Capture the cell that displays the provided text and extract its [X, Y] central coordinate. 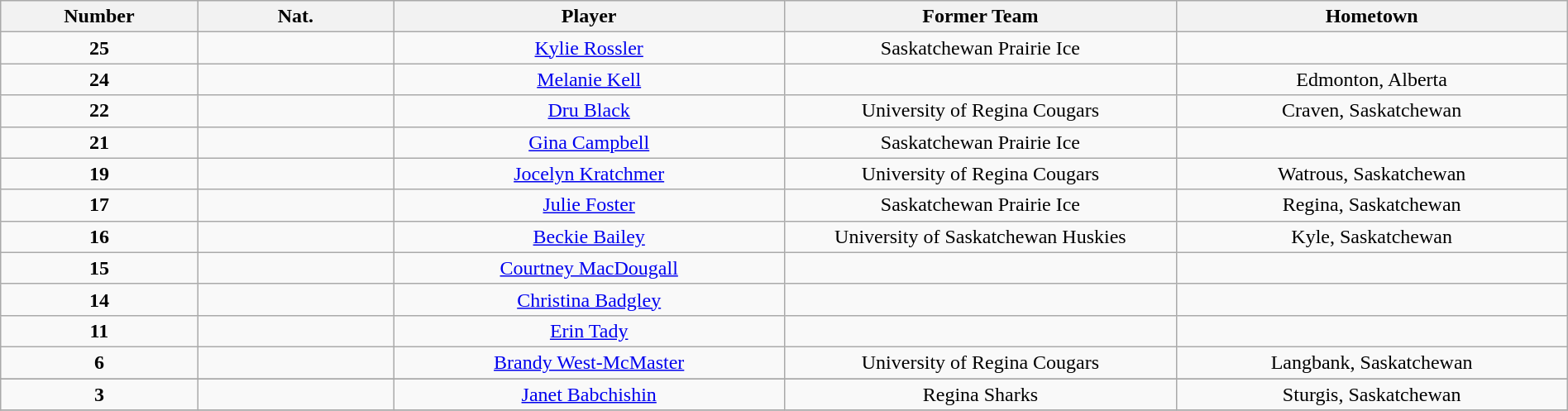
Player [589, 17]
Number [99, 17]
11 [99, 331]
Langbank, Saskatchewan [1371, 362]
24 [99, 79]
17 [99, 205]
Brandy West-McMaster [589, 362]
Former Team [981, 17]
Watrous, Saskatchewan [1371, 174]
Beckie Bailey [589, 237]
Jocelyn Kratchmer [589, 174]
Dru Black [589, 111]
Gina Campbell [589, 142]
Craven, Saskatchewan [1371, 111]
Regina Sharks [981, 394]
Sturgis, Saskatchewan [1371, 394]
15 [99, 268]
Hometown [1371, 17]
Kylie Rossler [589, 48]
Kyle, Saskatchewan [1371, 237]
Edmonton, Alberta [1371, 79]
19 [99, 174]
Erin Tady [589, 331]
14 [99, 299]
6 [99, 362]
3 [99, 394]
16 [99, 237]
Regina, Saskatchewan [1371, 205]
Julie Foster [589, 205]
25 [99, 48]
Christina Badgley [589, 299]
Melanie Kell [589, 79]
22 [99, 111]
University of Saskatchewan Huskies [981, 237]
Courtney MacDougall [589, 268]
Janet Babchishin [589, 394]
21 [99, 142]
Nat. [296, 17]
